Pinpoint the cell where the given text exists, returning its (X, Y) midpoint coordinate. 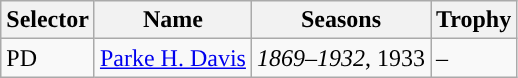
Seasons (340, 20)
1869–1932, 1933 (340, 58)
Name (172, 20)
PD (48, 58)
Selector (48, 20)
Trophy (474, 20)
Parke H. Davis (172, 58)
– (474, 58)
